Scan for the cell matching the given text and deliver its (X, Y) coordinate at center. 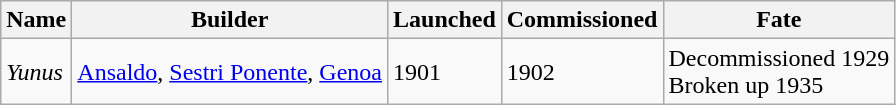
1902 (582, 72)
Builder (230, 20)
Yunus (36, 72)
Decommissioned 1929Broken up 1935 (779, 72)
Name (36, 20)
1901 (444, 72)
Fate (779, 20)
Ansaldo, Sestri Ponente, Genoa (230, 72)
Launched (444, 20)
Commissioned (582, 20)
